Determine the (x, y) coordinate at the center of the cell enclosing the given text.  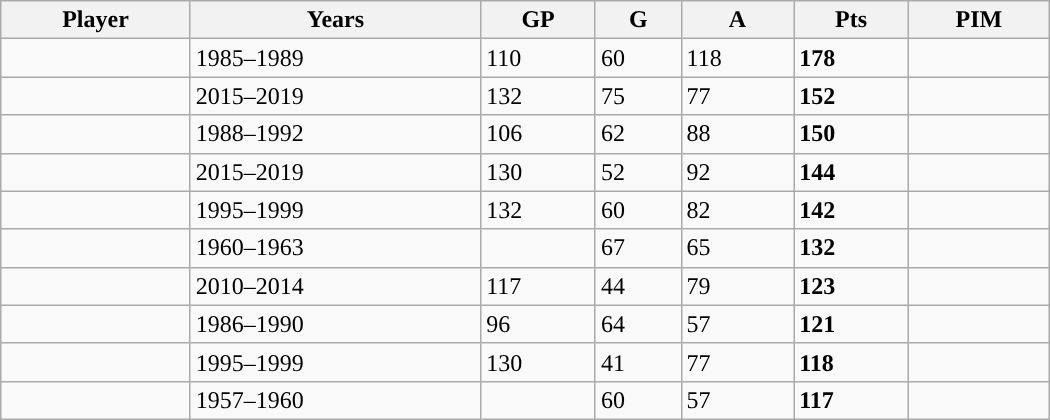
123 (852, 286)
2010–2014 (335, 286)
Years (335, 20)
96 (538, 324)
A (738, 20)
92 (738, 172)
178 (852, 58)
65 (738, 248)
1986–1990 (335, 324)
110 (538, 58)
144 (852, 172)
PIM (978, 20)
67 (638, 248)
Player (96, 20)
G (638, 20)
79 (738, 286)
82 (738, 210)
44 (638, 286)
88 (738, 134)
Pts (852, 20)
64 (638, 324)
41 (638, 362)
121 (852, 324)
1957–1960 (335, 400)
152 (852, 96)
62 (638, 134)
142 (852, 210)
1960–1963 (335, 248)
106 (538, 134)
GP (538, 20)
1985–1989 (335, 58)
150 (852, 134)
75 (638, 96)
52 (638, 172)
1988–1992 (335, 134)
